Extract the (X, Y) coordinate from the center of the cell holding the provided text.  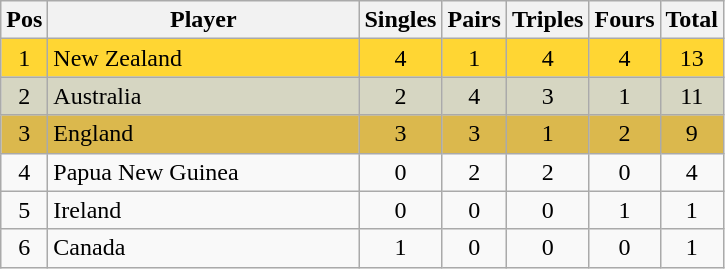
England (204, 134)
13 (692, 58)
11 (692, 96)
5 (24, 210)
Pos (24, 20)
Pairs (474, 20)
Fours (624, 20)
Player (204, 20)
New Zealand (204, 58)
6 (24, 248)
Papua New Guinea (204, 172)
Total (692, 20)
Australia (204, 96)
Singles (400, 20)
Canada (204, 248)
9 (692, 134)
Triples (548, 20)
Ireland (204, 210)
